Pinpoint the cell where the given text exists, returning its [X, Y] midpoint coordinate. 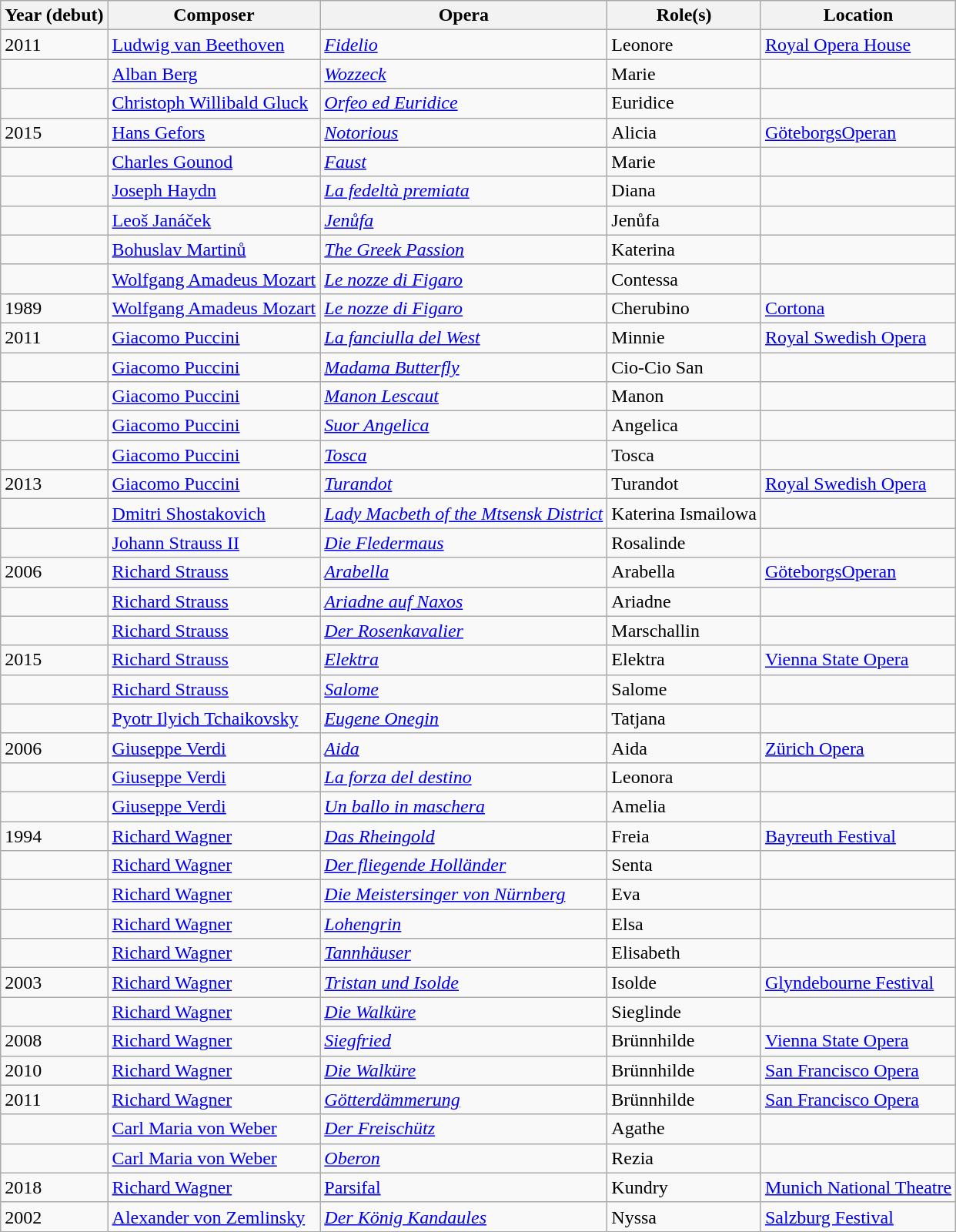
Elsa [684, 924]
2010 [54, 1070]
Parsifal [463, 1187]
Contessa [684, 279]
Die Fledermaus [463, 543]
Manon Lescaut [463, 397]
Cherubino [684, 308]
Sieglinde [684, 1012]
Kundry [684, 1187]
Tannhäuser [463, 953]
1994 [54, 835]
Johann Strauss II [214, 543]
2013 [54, 484]
Un ballo in maschera [463, 806]
Elisabeth [684, 953]
Der fliegende Holländer [463, 865]
Euridice [684, 103]
Wozzeck [463, 74]
Tristan und Isolde [463, 983]
Rezia [684, 1158]
Cortona [857, 308]
Christoph Willibald Gluck [214, 103]
2008 [54, 1041]
Orfeo ed Euridice [463, 103]
Manon [684, 397]
1989 [54, 308]
Oberon [463, 1158]
Hans Gefors [214, 132]
2003 [54, 983]
Amelia [684, 806]
Pyotr Ilyich Tchaikovsky [214, 718]
Ariadne auf Naxos [463, 601]
Faust [463, 162]
Der König Kandaules [463, 1217]
Ariadne [684, 601]
Lohengrin [463, 924]
Zürich Opera [857, 748]
Siegfried [463, 1041]
Der Freischütz [463, 1129]
Alexander von Zemlinsky [214, 1217]
Role(s) [684, 15]
Lady Macbeth of the Mtsensk District [463, 514]
Madama Butterfly [463, 367]
Alban Berg [214, 74]
Katerina Ismailowa [684, 514]
Die Meistersinger von Nürnberg [463, 895]
Glyndebourne Festival [857, 983]
Nyssa [684, 1217]
Salzburg Festival [857, 1217]
Year (debut) [54, 15]
Ludwig van Beethoven [214, 45]
Charles Gounod [214, 162]
Bohuslav Martinů [214, 249]
Rosalinde [684, 543]
Freia [684, 835]
Joseph Haydn [214, 191]
2002 [54, 1217]
Das Rheingold [463, 835]
Götterdämmerung [463, 1100]
Royal Opera House [857, 45]
Leoš Janáček [214, 220]
Marschallin [684, 631]
Tatjana [684, 718]
Notorious [463, 132]
Eugene Onegin [463, 718]
Location [857, 15]
Eva [684, 895]
Munich National Theatre [857, 1187]
Senta [684, 865]
Fidelio [463, 45]
Isolde [684, 983]
Diana [684, 191]
The Greek Passion [463, 249]
Der Rosenkavalier [463, 631]
La forza del destino [463, 777]
La fedeltà premiata [463, 191]
Angelica [684, 426]
Bayreuth Festival [857, 835]
Minnie [684, 337]
Agathe [684, 1129]
Cio-Cio San [684, 367]
2018 [54, 1187]
Katerina [684, 249]
Leonore [684, 45]
Opera [463, 15]
Composer [214, 15]
La fanciulla del West [463, 337]
Dmitri Shostakovich [214, 514]
Suor Angelica [463, 426]
Alicia [684, 132]
Leonora [684, 777]
